Return the [x, y] coordinate for the center point of the cell that contains the specified text.  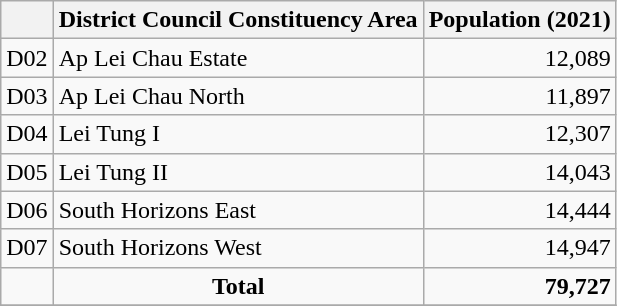
11,897 [520, 96]
District Council Constituency Area [238, 20]
12,307 [520, 134]
South Horizons East [238, 210]
D04 [27, 134]
Lei Tung II [238, 172]
Ap Lei Chau North [238, 96]
14,947 [520, 248]
Ap Lei Chau Estate [238, 58]
D05 [27, 172]
Lei Tung I [238, 134]
D03 [27, 96]
14,444 [520, 210]
D07 [27, 248]
South Horizons West [238, 248]
12,089 [520, 58]
D02 [27, 58]
79,727 [520, 286]
14,043 [520, 172]
D06 [27, 210]
Total [238, 286]
Population (2021) [520, 20]
